Return [x, y] of the center of cell containing provided text 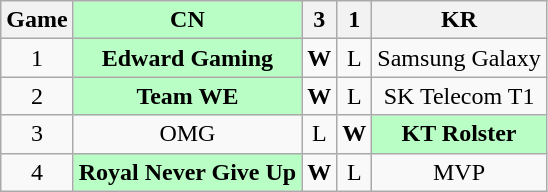
Royal Never Give Up [188, 172]
Edward Gaming [188, 58]
Team WE [188, 96]
KT Rolster [459, 134]
Game [37, 20]
2 [37, 96]
4 [37, 172]
CN [188, 20]
Samsung Galaxy [459, 58]
OMG [188, 134]
SK Telecom T1 [459, 96]
MVP [459, 172]
KR [459, 20]
